Identify which cell holds the provided text, then report its (x, y) central coordinate. 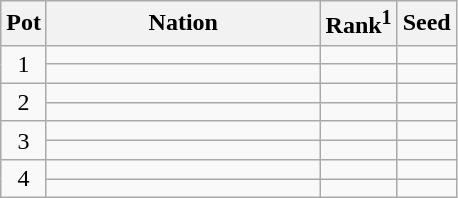
Seed (426, 24)
4 (24, 178)
Pot (24, 24)
2 (24, 102)
1 (24, 64)
Rank1 (358, 24)
3 (24, 140)
Nation (183, 24)
